Capture the cell that displays the provided text and extract its (x, y) central coordinate. 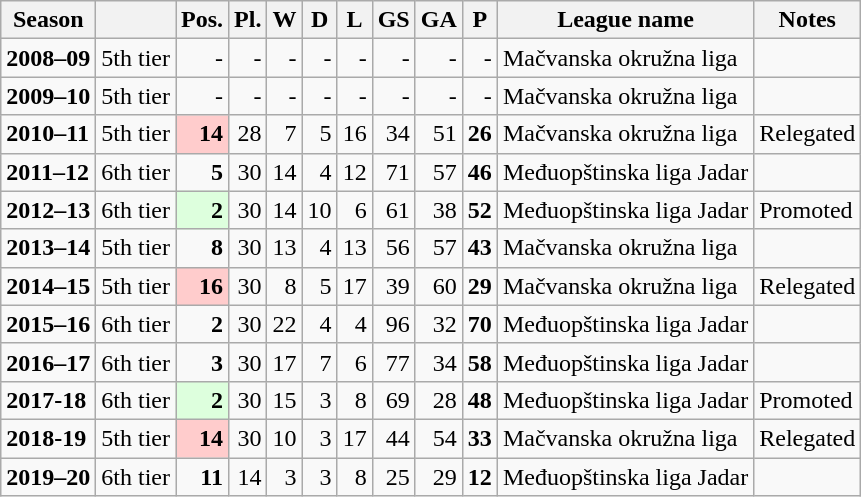
Pl. (248, 20)
60 (438, 286)
Notes (808, 20)
2010–11 (48, 134)
22 (284, 324)
96 (394, 324)
2011–12 (48, 172)
D (320, 20)
P (480, 20)
77 (394, 362)
2018-19 (48, 438)
26 (480, 134)
48 (480, 400)
51 (438, 134)
2009–10 (48, 96)
League name (625, 20)
Pos. (202, 20)
52 (480, 210)
39 (394, 286)
2017-18 (48, 400)
2014–15 (48, 286)
2019–20 (48, 477)
L (354, 20)
71 (394, 172)
69 (394, 400)
2015–16 (48, 324)
58 (480, 362)
38 (438, 210)
44 (394, 438)
46 (480, 172)
GS (394, 20)
32 (438, 324)
2008–09 (48, 58)
70 (480, 324)
33 (480, 438)
GA (438, 20)
2013–14 (48, 248)
15 (284, 400)
25 (394, 477)
Season (48, 20)
61 (394, 210)
56 (394, 248)
11 (202, 477)
2012–13 (48, 210)
W (284, 20)
2016–17 (48, 362)
54 (438, 438)
43 (480, 248)
